Locate the cell with the specified text and output its [x, y] center coordinate. 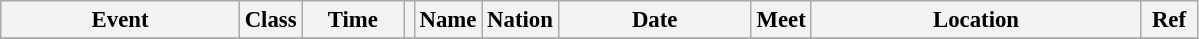
Event [120, 20]
Class [270, 20]
Ref [1169, 20]
Name [448, 20]
Nation [520, 20]
Date [654, 20]
Meet [781, 20]
Location [976, 20]
Time [353, 20]
